Provide the (x, y) coordinate of the cell's center where the given text is located.  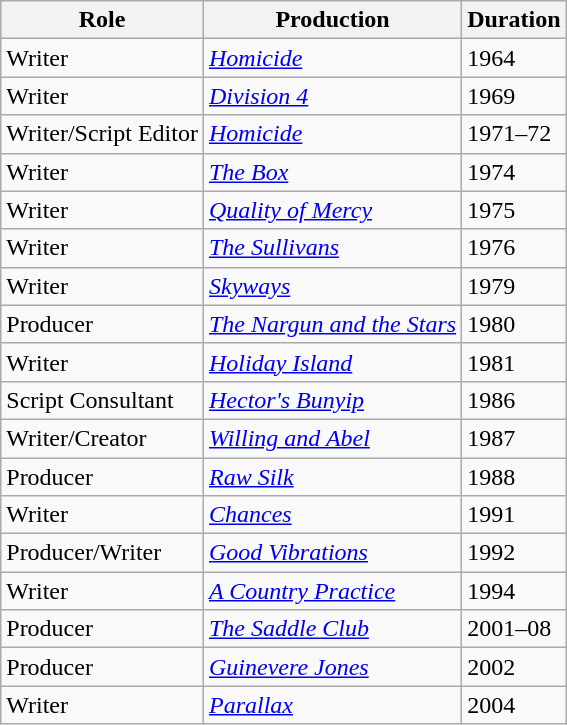
Skyways (332, 286)
Production (332, 20)
Producer/Writer (102, 553)
1994 (514, 591)
Holiday Island (332, 362)
The Box (332, 172)
1986 (514, 400)
Good Vibrations (332, 553)
1974 (514, 172)
Writer/Creator (102, 438)
2002 (514, 667)
Role (102, 20)
The Sullivans (332, 248)
1976 (514, 248)
A Country Practice (332, 591)
The Saddle Club (332, 629)
1979 (514, 286)
1975 (514, 210)
2001–08 (514, 629)
Quality of Mercy (332, 210)
1987 (514, 438)
Willing and Abel (332, 438)
1964 (514, 58)
Parallax (332, 705)
Division 4 (332, 96)
1980 (514, 324)
1969 (514, 96)
1988 (514, 477)
2004 (514, 705)
The Nargun and the Stars (332, 324)
Raw Silk (332, 477)
1991 (514, 515)
Guinevere Jones (332, 667)
Duration (514, 20)
1981 (514, 362)
Hector's Bunyip (332, 400)
1971–72 (514, 134)
1992 (514, 553)
Writer/Script Editor (102, 134)
Chances (332, 515)
Script Consultant (102, 400)
